Extract the (x, y) coordinate from the center of the cell holding the provided text.  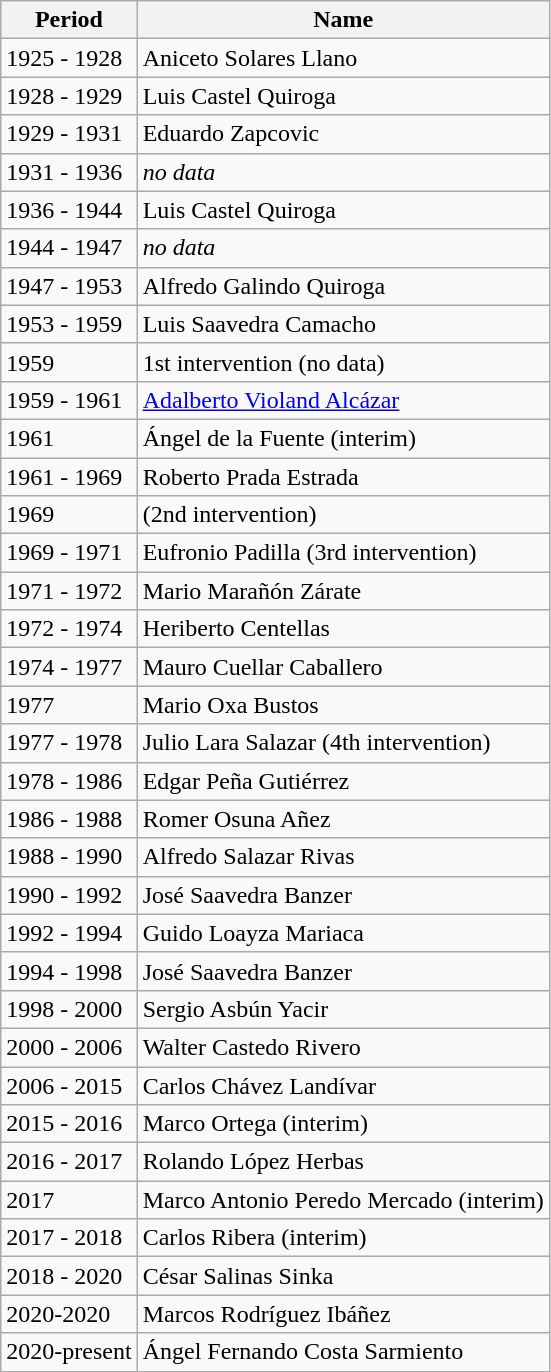
Period (69, 20)
2020-2020 (69, 1314)
Marcos Rodríguez Ibáñez (343, 1314)
César Salinas Sinka (343, 1276)
1977 (69, 705)
Sergio Asbún Yacir (343, 1009)
1990 - 1992 (69, 895)
1931 - 1936 (69, 172)
1929 - 1931 (69, 134)
Marco Antonio Peredo Mercado (interim) (343, 1200)
1961 (69, 438)
Adalberto Violand Alcázar (343, 400)
Heriberto Centellas (343, 629)
1988 - 1990 (69, 857)
2016 - 2017 (69, 1162)
Ángel de la Fuente (interim) (343, 438)
Carlos Ribera (interim) (343, 1238)
1998 - 2000 (69, 1009)
2000 - 2006 (69, 1047)
Aniceto Solares Llano (343, 58)
Eduardo Zapcovic (343, 134)
2017 (69, 1200)
1969 - 1971 (69, 553)
1959 (69, 362)
Name (343, 20)
Alfredo Salazar Rivas (343, 857)
1992 - 1994 (69, 933)
Guido Loayza Mariaca (343, 933)
Rolando López Herbas (343, 1162)
2017 - 2018 (69, 1238)
1961 - 1969 (69, 477)
Romer Osuna Añez (343, 819)
1947 - 1953 (69, 286)
Walter Castedo Rivero (343, 1047)
Edgar Peña Gutiérrez (343, 781)
Eufronio Padilla (3rd intervention) (343, 553)
1925 - 1928 (69, 58)
Alfredo Galindo Quiroga (343, 286)
2006 - 2015 (69, 1085)
2020-present (69, 1352)
1978 - 1986 (69, 781)
Roberto Prada Estrada (343, 477)
1944 - 1947 (69, 248)
2015 - 2016 (69, 1124)
Marco Ortega (interim) (343, 1124)
Luis Saavedra Camacho (343, 324)
1971 - 1972 (69, 591)
1936 - 1944 (69, 210)
Carlos Chávez Landívar (343, 1085)
1959 - 1961 (69, 400)
1986 - 1988 (69, 819)
2018 - 2020 (69, 1276)
Mario Oxa Bustos (343, 705)
Mario Marañón Zárate (343, 591)
1977 - 1978 (69, 743)
1928 - 1929 (69, 96)
1974 - 1977 (69, 667)
1969 (69, 515)
(2nd intervention) (343, 515)
Mauro Cuellar Caballero (343, 667)
1953 - 1959 (69, 324)
1972 - 1974 (69, 629)
1st intervention (no data) (343, 362)
Julio Lara Salazar (4th intervention) (343, 743)
Ángel Fernando Costa Sarmiento (343, 1352)
1994 - 1998 (69, 971)
